Search for the cell housing the specified text and yield its [X, Y] center coordinate. 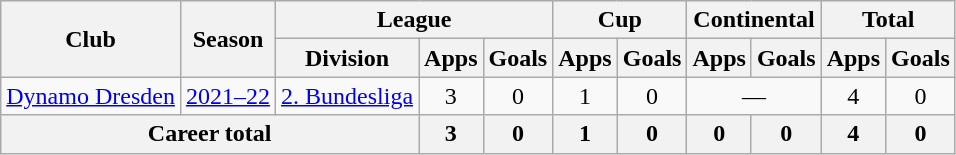
— [754, 96]
League [414, 20]
Continental [754, 20]
Dynamo Dresden [91, 96]
Total [888, 20]
Career total [210, 134]
2. Bundesliga [348, 96]
Season [228, 39]
Club [91, 39]
Division [348, 58]
Cup [620, 20]
2021–22 [228, 96]
